Locate the cell with the specified text and output its [X, Y] center coordinate. 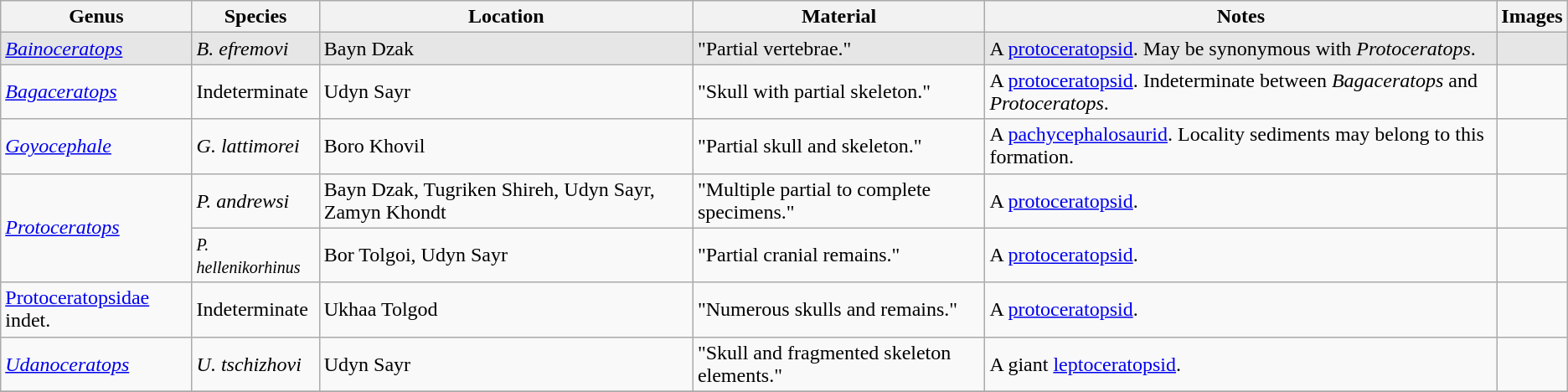
Bor Tolgoi, Udyn Sayr [506, 255]
Bainoceratops [96, 49]
Protoceratops [96, 228]
Goyocephale [96, 146]
Images [1532, 17]
A protoceratopsid. Indeterminate between Bagaceratops and Protoceratops. [1241, 92]
"Numerous skulls and remains." [839, 310]
"Partial cranial remains." [839, 255]
Boro Khovil [506, 146]
Ukhaa Tolgod [506, 310]
P. hellenikorhinus [255, 255]
Bagaceratops [96, 92]
Genus [96, 17]
P. andrewsi [255, 201]
A giant leptoceratopsid. [1241, 364]
Material [839, 17]
Udanoceratops [96, 364]
G. lattimorei [255, 146]
"Partial vertebrae." [839, 49]
Location [506, 17]
A pachycephalosaurid. Locality sediments may belong to this formation. [1241, 146]
Protoceratopsidae indet. [96, 310]
"Skull and fragmented skeleton elements." [839, 364]
Bayn Dzak, Tugriken Shireh, Udyn Sayr, Zamyn Khondt [506, 201]
"Partial skull and skeleton." [839, 146]
Species [255, 17]
U. tschizhovi [255, 364]
Notes [1241, 17]
B. efremovi [255, 49]
"Multiple partial to complete specimens." [839, 201]
A protoceratopsid. May be synonymous with Protoceratops. [1241, 49]
"Skull with partial skeleton." [839, 92]
Bayn Dzak [506, 49]
